Locate the cell with the specified text and output its [x, y] center coordinate. 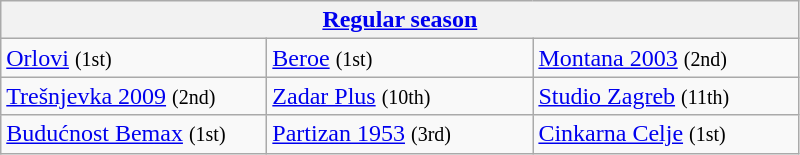
Cinkarna Celje (1st) [666, 134]
Orlovi (1st) [134, 58]
Beroe (1st) [400, 58]
Budućnost Bemax (1st) [134, 134]
Trešnjevka 2009 (2nd) [134, 96]
Zadar Plus (10th) [400, 96]
Studio Zagreb (11th) [666, 96]
Montana 2003 (2nd) [666, 58]
Partizan 1953 (3rd) [400, 134]
Regular season [400, 20]
